Detect which cell encompasses the target text, then output its [X, Y] center coordinate. 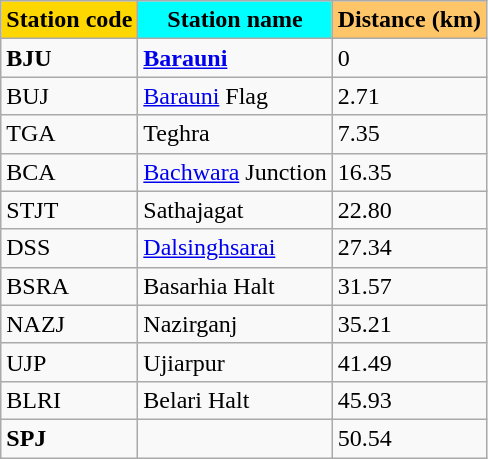
2.71 [409, 96]
35.21 [409, 324]
Dalsinghsarai [235, 248]
Barauni Flag [235, 96]
Nazirganj [235, 324]
NAZJ [70, 324]
BJU [70, 58]
SPJ [70, 438]
Sathajagat [235, 210]
BLRI [70, 400]
TGA [70, 134]
BSRA [70, 286]
Station name [235, 20]
Belari Halt [235, 400]
Ujiarpur [235, 362]
45.93 [409, 400]
UJP [70, 362]
7.35 [409, 134]
DSS [70, 248]
Barauni [235, 58]
Distance (km) [409, 20]
BUJ [70, 96]
50.54 [409, 438]
27.34 [409, 248]
31.57 [409, 286]
Station code [70, 20]
16.35 [409, 172]
Teghra [235, 134]
0 [409, 58]
Basarhia Halt [235, 286]
STJT [70, 210]
BCA [70, 172]
22.80 [409, 210]
Bachwara Junction [235, 172]
41.49 [409, 362]
